Output the [X, Y] coordinate of the center of the cell containing the given text.  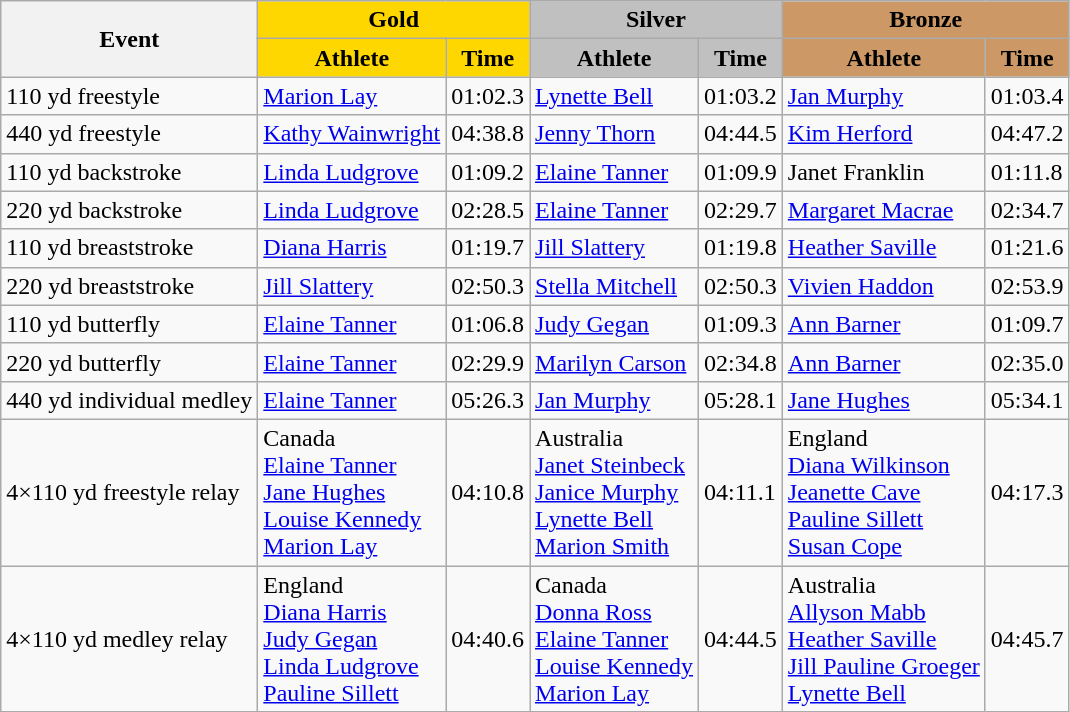
Heather Saville [884, 248]
220 yd backstroke [130, 210]
Margaret Macrae [884, 210]
04:38.8 [488, 134]
05:28.1 [741, 400]
4×110 yd freestyle relay [130, 492]
England Diana WilkinsonJeanette CavePauline SillettSusan Cope [884, 492]
04:47.2 [1027, 134]
Silver [656, 20]
01:19.8 [741, 248]
Marilyn Carson [614, 362]
Australia Janet SteinbeckJanice MurphyLynette BellMarion Smith [614, 492]
04:40.6 [488, 639]
110 yd backstroke [130, 172]
04:11.1 [741, 492]
04:45.7 [1027, 639]
Kim Herford [884, 134]
01:09.9 [741, 172]
Canada Elaine TannerJane HughesLouise KennedyMarion Lay [352, 492]
110 yd breaststroke [130, 248]
01:06.8 [488, 324]
01:19.7 [488, 248]
440 yd freestyle [130, 134]
Australia Allyson MabbHeather SavilleJill Pauline GroegerLynette Bell [884, 639]
440 yd individual medley [130, 400]
Jane Hughes [884, 400]
01:02.3 [488, 96]
4×110 yd medley relay [130, 639]
01:21.6 [1027, 248]
04:17.3 [1027, 492]
Janet Franklin [884, 172]
Gold [394, 20]
01:09.3 [741, 324]
01:03.4 [1027, 96]
01:09.2 [488, 172]
02:34.8 [741, 362]
02:35.0 [1027, 362]
05:26.3 [488, 400]
02:29.9 [488, 362]
02:34.7 [1027, 210]
Stella Mitchell [614, 286]
02:29.7 [741, 210]
02:28.5 [488, 210]
02:53.9 [1027, 286]
Kathy Wainwright [352, 134]
05:34.1 [1027, 400]
01:11.8 [1027, 172]
Bronze [926, 20]
England Diana HarrisJudy GeganLinda LudgrovePauline Sillett [352, 639]
Lynette Bell [614, 96]
Canada Donna RossElaine TannerLouise KennedyMarion Lay [614, 639]
Judy Gegan [614, 324]
110 yd butterfly [130, 324]
04:10.8 [488, 492]
Diana Harris [352, 248]
220 yd butterfly [130, 362]
Jenny Thorn [614, 134]
01:09.7 [1027, 324]
110 yd freestyle [130, 96]
Vivien Haddon [884, 286]
Marion Lay [352, 96]
01:03.2 [741, 96]
220 yd breaststroke [130, 286]
Event [130, 39]
